Pinpoint the cell where the given text exists, returning its [x, y] midpoint coordinate. 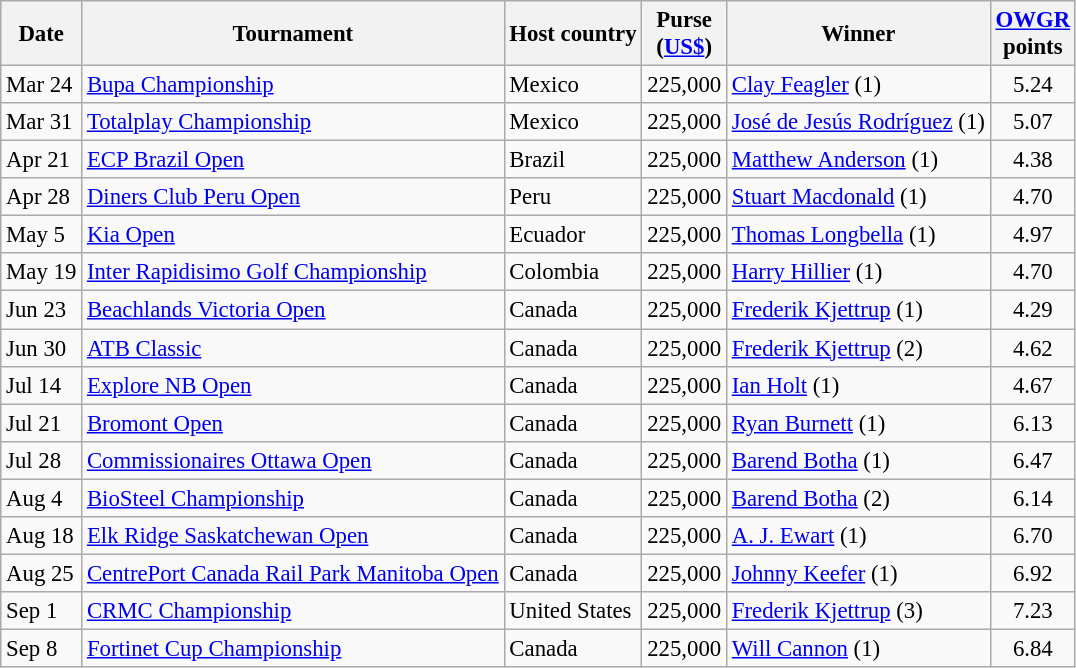
Bupa Championship [293, 85]
Frederik Kjettrup (2) [858, 348]
Clay Feagler (1) [858, 85]
Tournament [293, 34]
Sep 8 [42, 648]
May 5 [42, 235]
Jun 30 [42, 348]
Beachlands Victoria Open [293, 310]
Date [42, 34]
Inter Rapidisimo Golf Championship [293, 273]
Sep 1 [42, 611]
Matthew Anderson (1) [858, 160]
Ecuador [573, 235]
United States [573, 611]
Winner [858, 34]
José de Jesús Rodríguez (1) [858, 122]
6.84 [1032, 648]
Ian Holt (1) [858, 385]
Barend Botha (2) [858, 498]
Barend Botha (1) [858, 460]
4.38 [1032, 160]
6.13 [1032, 423]
Mar 24 [42, 85]
Stuart Macdonald (1) [858, 197]
Host country [573, 34]
Jul 21 [42, 423]
Harry Hillier (1) [858, 273]
6.70 [1032, 536]
A. J. Ewart (1) [858, 536]
Frederik Kjettrup (3) [858, 611]
OWGRpoints [1032, 34]
Kia Open [293, 235]
4.62 [1032, 348]
Jul 28 [42, 460]
Commissionaires Ottawa Open [293, 460]
Jun 23 [42, 310]
Brazil [573, 160]
ATB Classic [293, 348]
5.24 [1032, 85]
Johnny Keefer (1) [858, 573]
Frederik Kjettrup (1) [858, 310]
Aug 4 [42, 498]
ECP Brazil Open [293, 160]
4.29 [1032, 310]
Will Cannon (1) [858, 648]
Apr 28 [42, 197]
Peru [573, 197]
CRMC Championship [293, 611]
Fortinet Cup Championship [293, 648]
Colombia [573, 273]
Diners Club Peru Open [293, 197]
6.47 [1032, 460]
6.14 [1032, 498]
Jul 14 [42, 385]
Mar 31 [42, 122]
Purse(US$) [684, 34]
Totalplay Championship [293, 122]
Apr 21 [42, 160]
4.67 [1032, 385]
4.97 [1032, 235]
Ryan Burnett (1) [858, 423]
5.07 [1032, 122]
Bromont Open [293, 423]
Aug 18 [42, 536]
Elk Ridge Saskatchewan Open [293, 536]
May 19 [42, 273]
7.23 [1032, 611]
BioSteel Championship [293, 498]
Explore NB Open [293, 385]
CentrePort Canada Rail Park Manitoba Open [293, 573]
Aug 25 [42, 573]
Thomas Longbella (1) [858, 235]
6.92 [1032, 573]
